Search for the cell housing the specified text and yield its [X, Y] center coordinate. 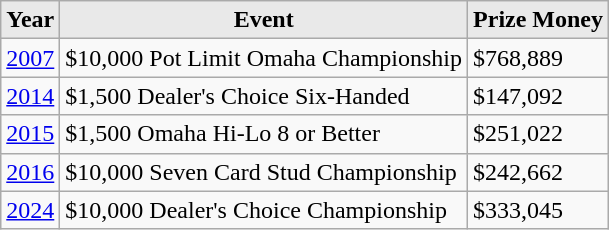
$333,045 [538, 210]
$147,092 [538, 96]
Event [264, 20]
$1,500 Dealer's Choice Six-Handed [264, 96]
2015 [30, 134]
$242,662 [538, 172]
$251,022 [538, 134]
$768,889 [538, 58]
Prize Money [538, 20]
$10,000 Dealer's Choice Championship [264, 210]
Year [30, 20]
2007 [30, 58]
$10,000 Seven Card Stud Championship [264, 172]
$1,500 Omaha Hi-Lo 8 or Better [264, 134]
2024 [30, 210]
2014 [30, 96]
2016 [30, 172]
$10,000 Pot Limit Omaha Championship [264, 58]
